Search for the cell housing the specified text and yield its [x, y] center coordinate. 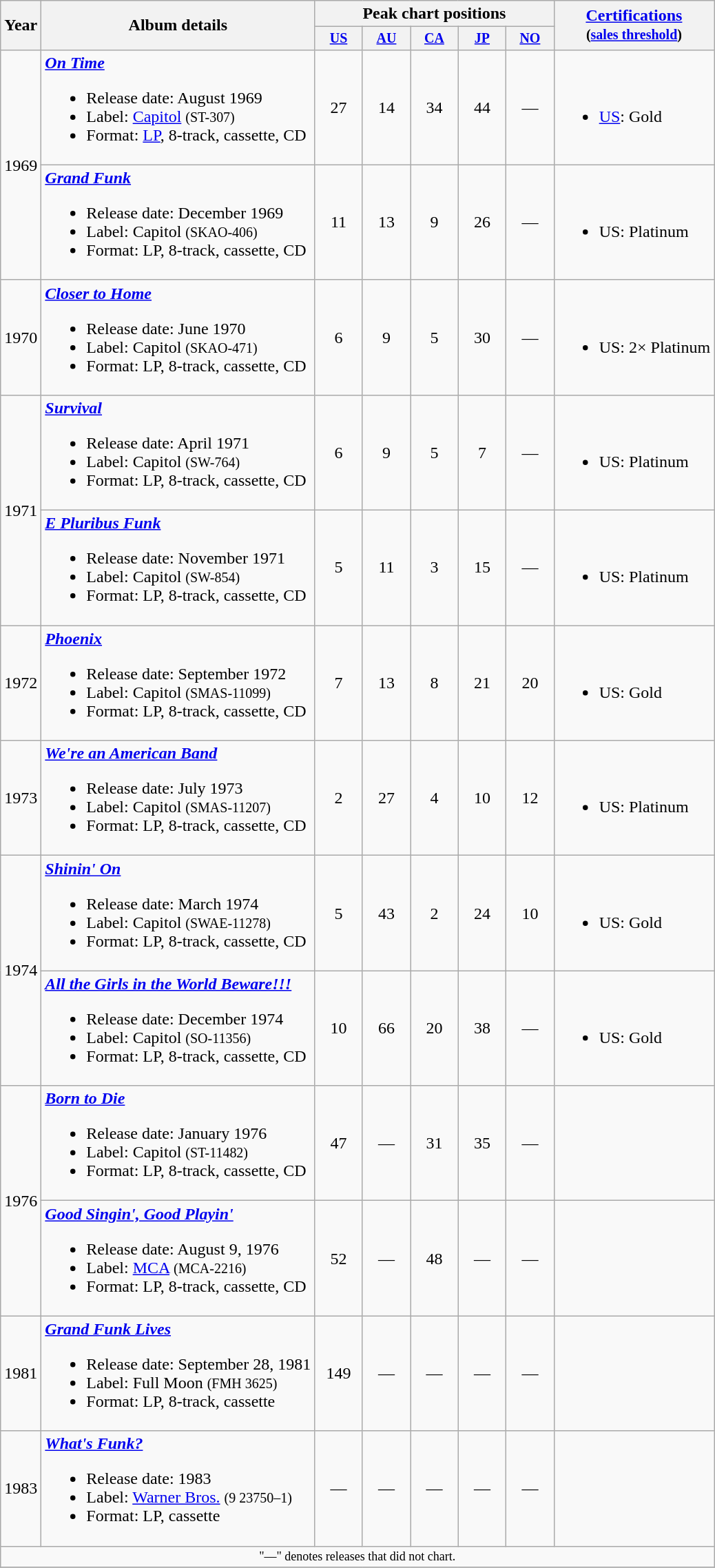
14 [386, 107]
21 [482, 683]
1971 [21, 510]
12 [530, 798]
Born to DieRelease date: January 1976Label: Capitol (ST-11482)Format: LP, 8-track, cassette, CD [178, 1144]
66 [386, 1028]
SurvivalRelease date: April 1971Label: Capitol (SW-764)Format: LP, 8-track, cassette, CD [178, 452]
Certifications(sales threshold) [634, 25]
US: 2× Platinum [634, 338]
4 [434, 798]
Closer to HomeRelease date: June 1970Label: Capitol (SKAO-471)Format: LP, 8-track, cassette, CD [178, 338]
24 [482, 914]
1973 [21, 798]
43 [386, 914]
47 [339, 1144]
Album details [178, 25]
Grand Funk LivesRelease date: September 28, 1981Label: Full Moon (FMH 3625)Format: LP, 8-track, cassette [178, 1374]
26 [482, 222]
31 [434, 1144]
JP [482, 39]
35 [482, 1144]
CA [434, 39]
38 [482, 1028]
1976 [21, 1201]
PhoenixRelease date: September 1972Label: Capitol (SMAS-11099)Format: LP, 8-track, cassette, CD [178, 683]
48 [434, 1258]
Shinin' OnRelease date: March 1974Label: Capitol (SWAE-11278)Format: LP, 8-track, cassette, CD [178, 914]
Peak chart positions [434, 14]
On TimeRelease date: August 1969Label: Capitol (ST-307)Format: LP, 8-track, cassette, CD [178, 107]
1972 [21, 683]
Grand FunkRelease date: December 1969Label: Capitol (SKAO-406)Format: LP, 8-track, cassette, CD [178, 222]
1970 [21, 338]
All the Girls in the World Beware!!!Release date: December 1974Label: Capitol (SO-11356)Format: LP, 8-track, cassette, CD [178, 1028]
30 [482, 338]
1981 [21, 1374]
1974 [21, 971]
AU [386, 39]
52 [339, 1258]
What's Funk?Release date: 1983Label: Warner Bros. (9 23750–1)Format: LP, cassette [178, 1488]
44 [482, 107]
34 [434, 107]
1969 [21, 165]
Year [21, 25]
15 [482, 568]
We're an American BandRelease date: July 1973Label: Capitol (SMAS-11207)Format: LP, 8-track, cassette, CD [178, 798]
Good Singin', Good Playin'Release date: August 9, 1976Label: MCA (MCA-2216)Format: LP, 8-track, cassette, CD [178, 1258]
E Pluribus FunkRelease date: November 1971Label: Capitol (SW-854)Format: LP, 8-track, cassette, CD [178, 568]
3 [434, 568]
149 [339, 1374]
US [339, 39]
1983 [21, 1488]
8 [434, 683]
"—" denotes releases that did not chart. [357, 1557]
NO [530, 39]
